Return the (X, Y) coordinate for the center point of the cell that contains the specified text.  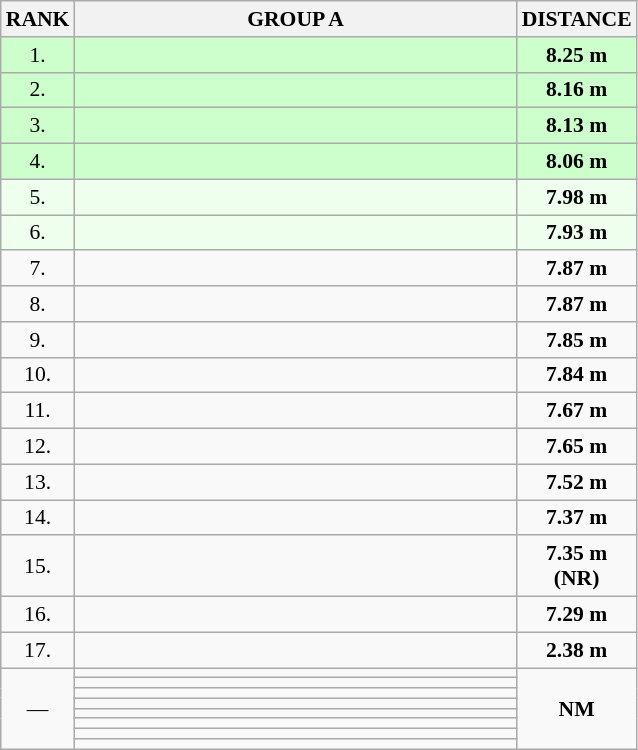
7.52 m (577, 482)
7. (38, 269)
7.93 m (577, 233)
5. (38, 197)
7.29 m (577, 615)
NM (577, 708)
7.35 m (NR) (577, 566)
16. (38, 615)
1. (38, 55)
17. (38, 650)
7.85 m (577, 340)
2.38 m (577, 650)
8. (38, 304)
2. (38, 90)
8.16 m (577, 90)
7.65 m (577, 447)
8.13 m (577, 126)
RANK (38, 19)
GROUP A (295, 19)
7.84 m (577, 375)
— (38, 708)
6. (38, 233)
3. (38, 126)
13. (38, 482)
11. (38, 411)
DISTANCE (577, 19)
10. (38, 375)
8.25 m (577, 55)
7.37 m (577, 518)
12. (38, 447)
4. (38, 162)
14. (38, 518)
9. (38, 340)
15. (38, 566)
7.98 m (577, 197)
8.06 m (577, 162)
7.67 m (577, 411)
